Pinpoint the cell where the given text exists, returning its (X, Y) midpoint coordinate. 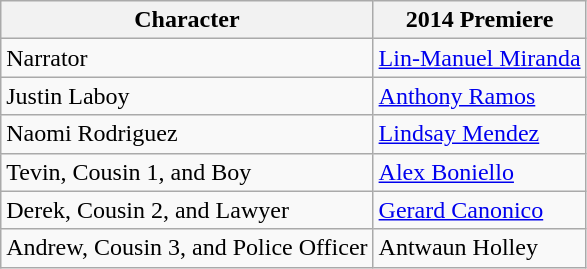
Alex Boniello (480, 172)
Andrew, Cousin 3, and Police Officer (187, 248)
Lin-Manuel Miranda (480, 58)
Tevin, Cousin 1, and Boy (187, 172)
Antwaun Holley (480, 248)
Naomi Rodriguez (187, 134)
Gerard Canonico (480, 210)
Justin Laboy (187, 96)
Character (187, 20)
Lindsay Mendez (480, 134)
Narrator (187, 58)
Derek, Cousin 2, and Lawyer (187, 210)
Anthony Ramos (480, 96)
2014 Premiere (480, 20)
